For the text-containing cell, return its midpoint in (X, Y) coordinate format. 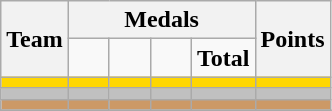
Points (292, 39)
Total (223, 58)
Team (35, 39)
Medals (162, 20)
